Extract the (x, y) coordinate from the center of the cell holding the provided text.  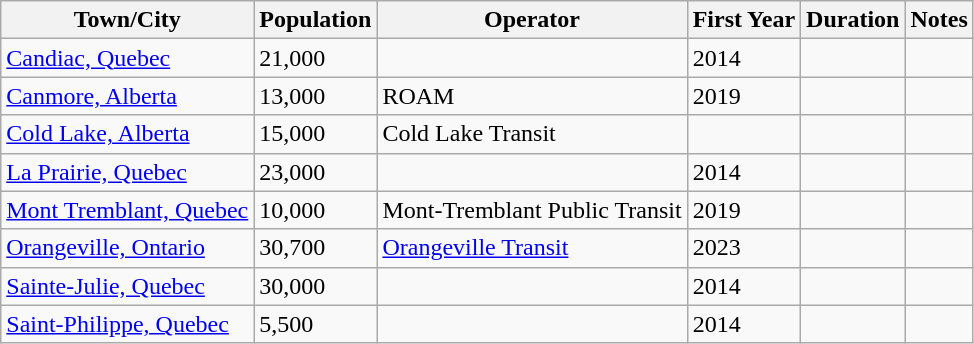
23,000 (316, 172)
30,000 (316, 286)
Town/City (128, 20)
Cold Lake Transit (532, 134)
Operator (532, 20)
Mont-Tremblant Public Transit (532, 210)
Notes (939, 20)
ROAM (532, 96)
Orangeville Transit (532, 248)
21,000 (316, 58)
Mont Tremblant, Quebec (128, 210)
13,000 (316, 96)
15,000 (316, 134)
Population (316, 20)
30,700 (316, 248)
Duration (853, 20)
Sainte-Julie, Quebec (128, 286)
5,500 (316, 324)
Saint-Philippe, Quebec (128, 324)
La Prairie, Quebec (128, 172)
Orangeville, Ontario (128, 248)
Cold Lake, Alberta (128, 134)
First Year (744, 20)
Candiac, Quebec (128, 58)
2023 (744, 248)
Canmore, Alberta (128, 96)
10,000 (316, 210)
